Determine the (x, y) coordinate at the center of the cell enclosing the given text.  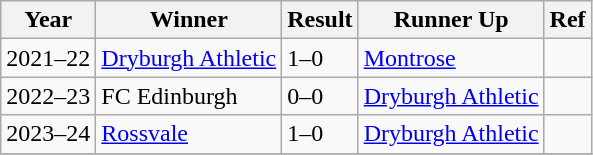
Year (48, 20)
Runner Up (451, 20)
FC Edinburgh (189, 96)
Rossvale (189, 134)
2021–22 (48, 58)
Result (320, 20)
2022–23 (48, 96)
Ref (568, 20)
2023–24 (48, 134)
Montrose (451, 58)
Winner (189, 20)
0–0 (320, 96)
